Capture the cell that displays the provided text and extract its [x, y] central coordinate. 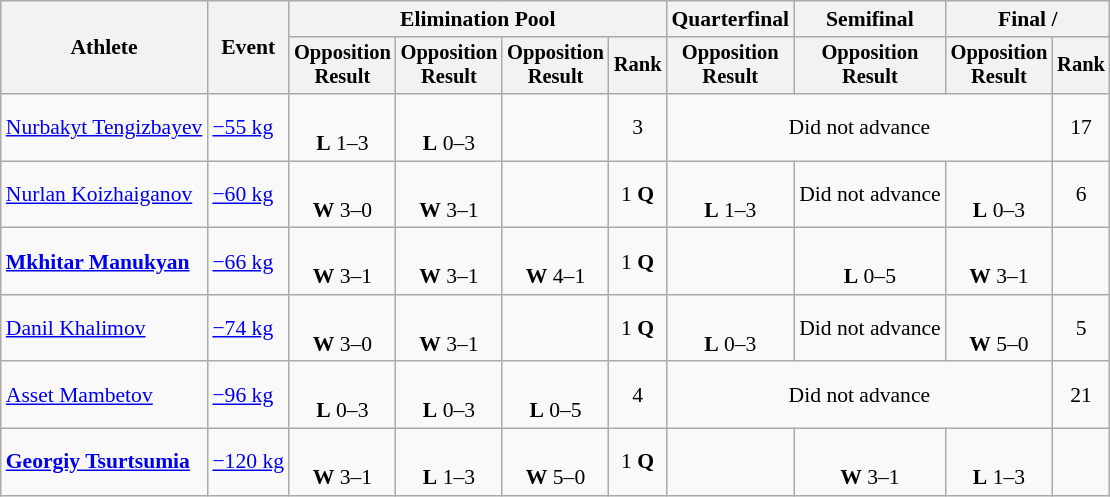
Quarterfinal [730, 19]
Event [248, 48]
Georgiy Tsurtsumia [104, 462]
−74 kg [248, 328]
−120 kg [248, 462]
17 [1081, 128]
Elimination Pool [478, 19]
−60 kg [248, 194]
Nurlan Koizhaiganov [104, 194]
4 [638, 396]
Semifinal [870, 19]
5 [1081, 328]
3 [638, 128]
Danil Khalimov [104, 328]
W 4–1 [556, 262]
6 [1081, 194]
Mkhitar Manukyan [104, 262]
−96 kg [248, 396]
Nurbakyt Tengizbayev [104, 128]
−55 kg [248, 128]
Athlete [104, 48]
Final / [1028, 19]
Asset Mambetov [104, 396]
−66 kg [248, 262]
21 [1081, 396]
